Pinpoint the cell where the given text exists, returning its (x, y) midpoint coordinate. 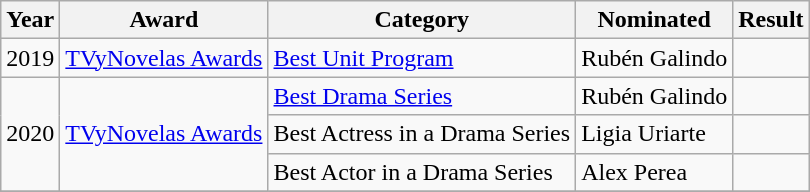
Result (771, 20)
Best Actor in a Drama Series (422, 172)
Nominated (654, 20)
Alex Perea (654, 172)
Best Unit Program (422, 58)
Ligia Uriarte (654, 134)
2020 (30, 134)
Best Drama Series (422, 96)
Category (422, 20)
Award (164, 20)
Best Actress in a Drama Series (422, 134)
Year (30, 20)
2019 (30, 58)
